Identify which cell holds the provided text, then report its (x, y) central coordinate. 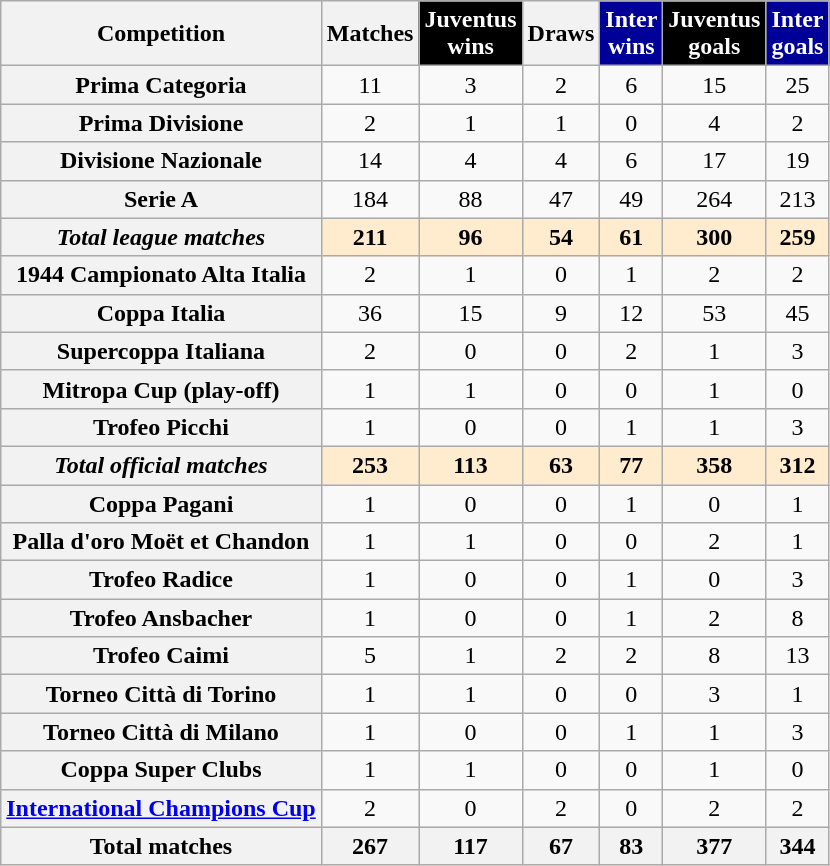
International Champions Cup (161, 808)
Competition (161, 34)
Torneo Città di Milano (161, 732)
83 (632, 846)
14 (370, 161)
Matches (370, 34)
77 (632, 465)
96 (470, 237)
259 (798, 237)
Juventuswins (470, 34)
54 (561, 237)
11 (370, 85)
264 (714, 199)
67 (561, 846)
Intergoals (798, 34)
Trofeo Picchi (161, 427)
358 (714, 465)
117 (470, 846)
25 (798, 85)
53 (714, 313)
Total official matches (161, 465)
19 (798, 161)
Trofeo Ansbacher (161, 618)
88 (470, 199)
49 (632, 199)
61 (632, 237)
Coppa Italia (161, 313)
300 (714, 237)
13 (798, 656)
Serie A (161, 199)
344 (798, 846)
36 (370, 313)
5 (370, 656)
Coppa Super Clubs (161, 770)
Total league matches (161, 237)
45 (798, 313)
Draws (561, 34)
47 (561, 199)
213 (798, 199)
1944 Campionato Alta Italia (161, 275)
17 (714, 161)
9 (561, 313)
Supercoppa Italiana (161, 351)
63 (561, 465)
Trofeo Caimi (161, 656)
312 (798, 465)
Total matches (161, 846)
Coppa Pagani (161, 503)
Prima Categoria (161, 85)
Trofeo Radice (161, 580)
253 (370, 465)
12 (632, 313)
Prima Divisione (161, 123)
184 (370, 199)
Palla d'oro Moët et Chandon (161, 542)
267 (370, 846)
Divisione Nazionale (161, 161)
Torneo Città di Torino (161, 694)
Interwins (632, 34)
Mitropa Cup (play-off) (161, 389)
377 (714, 846)
113 (470, 465)
211 (370, 237)
Juventusgoals (714, 34)
